Scan for the cell matching the given text and deliver its (x, y) coordinate at center. 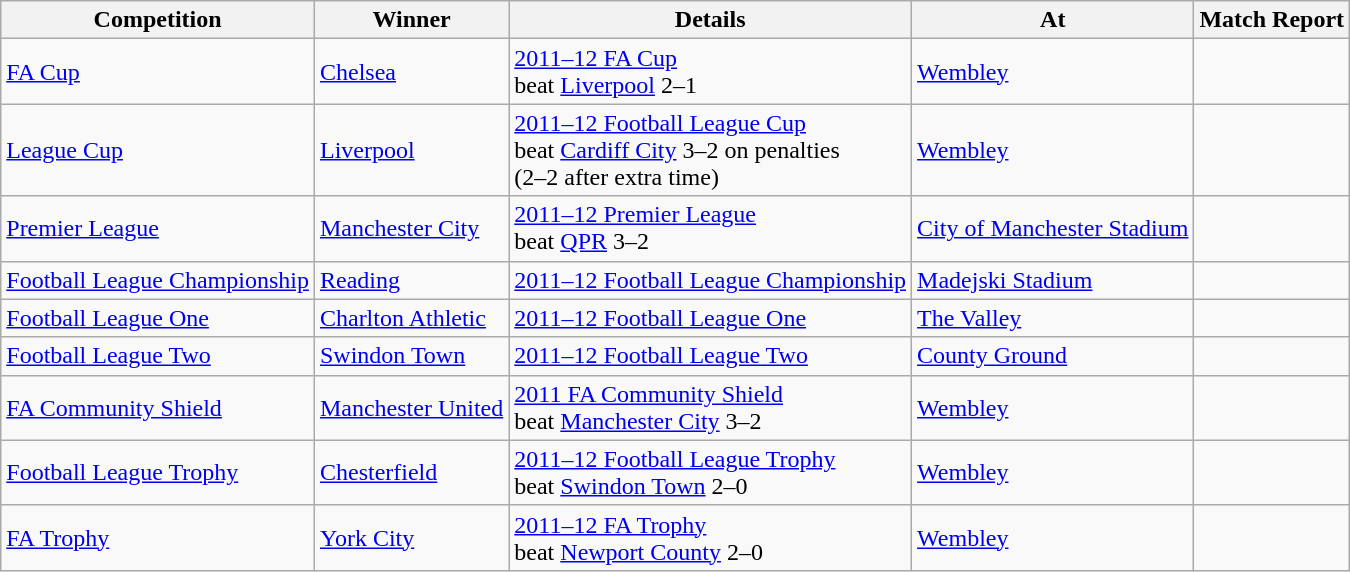
2011–12 Football League Championship (710, 280)
The Valley (1053, 318)
Charlton Athletic (411, 318)
Manchester United (411, 408)
2011–12 Football League Trophybeat Swindon Town 2–0 (710, 472)
Competition (158, 20)
FA Cup (158, 72)
2011–12 FA Trophybeat Newport County 2–0 (710, 538)
Football League Two (158, 356)
Football League Championship (158, 280)
Chelsea (411, 72)
Premier League (158, 228)
2011 FA Community Shieldbeat Manchester City 3–2 (710, 408)
2011–12 Football League One (710, 318)
Reading (411, 280)
2011–12 Premier League beat QPR 3–2 (710, 228)
FA Trophy (158, 538)
Madejski Stadium (1053, 280)
Swindon Town (411, 356)
Football League One (158, 318)
Match Report (1272, 20)
2011–12 Football League Cupbeat Cardiff City 3–2 on penalties(2–2 after extra time) (710, 150)
Football League Trophy (158, 472)
County Ground (1053, 356)
Winner (411, 20)
2011–12 FA Cupbeat Liverpool 2–1 (710, 72)
Liverpool (411, 150)
City of Manchester Stadium (1053, 228)
At (1053, 20)
Chesterfield (411, 472)
York City (411, 538)
Details (710, 20)
League Cup (158, 150)
2011–12 Football League Two (710, 356)
Manchester City (411, 228)
FA Community Shield (158, 408)
